Identify which cell holds the provided text, then report its [X, Y] central coordinate. 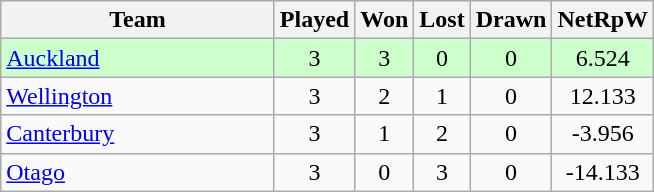
Auckland [138, 58]
NetRpW [603, 20]
Played [314, 20]
Wellington [138, 96]
Won [384, 20]
Otago [138, 172]
Team [138, 20]
Drawn [511, 20]
-3.956 [603, 134]
Canterbury [138, 134]
Lost [442, 20]
6.524 [603, 58]
-14.133 [603, 172]
12.133 [603, 96]
